Locate the cell with the specified text and output its [x, y] center coordinate. 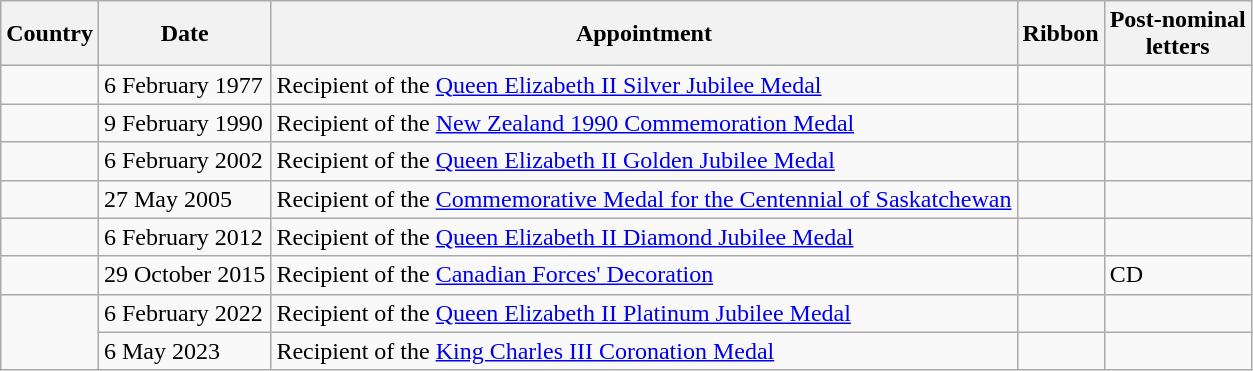
Recipient of the King Charles III Coronation Medal [644, 351]
27 May 2005 [184, 199]
6 February 2002 [184, 161]
Recipient of the Commemorative Medal for the Centennial of Saskatchewan [644, 199]
6 February 2022 [184, 313]
6 February 1977 [184, 85]
9 February 1990 [184, 123]
Recipient of the Canadian Forces' Decoration [644, 275]
Recipient of the New Zealand 1990 Commemoration Medal [644, 123]
Post-nominalletters [1178, 34]
Recipient of the Queen Elizabeth II Golden Jubilee Medal [644, 161]
6 February 2012 [184, 237]
Date [184, 34]
29 October 2015 [184, 275]
Country [50, 34]
CD [1178, 275]
6 May 2023 [184, 351]
Recipient of the Queen Elizabeth II Platinum Jubilee Medal [644, 313]
Ribbon [1060, 34]
Recipient of the Queen Elizabeth II Silver Jubilee Medal [644, 85]
Recipient of the Queen Elizabeth II Diamond Jubilee Medal [644, 237]
Appointment [644, 34]
